From the cell containing the given text, extract its center point as [X, Y] coordinate. 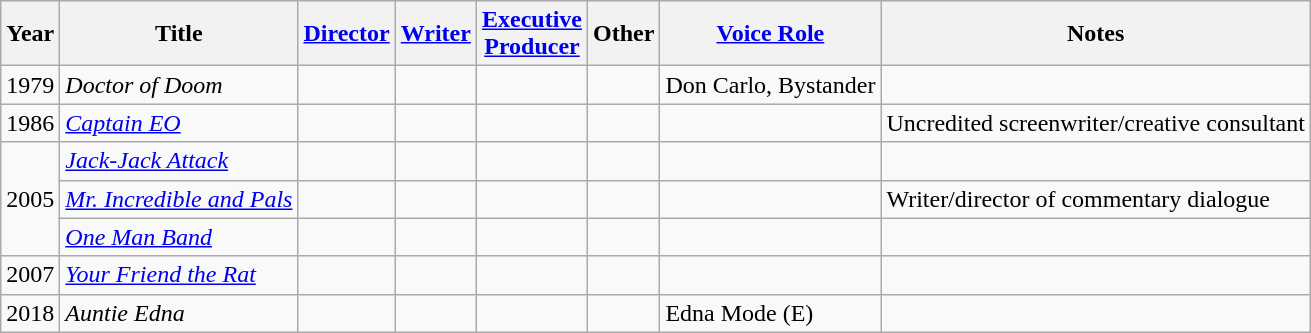
Uncredited screenwriter/creative consultant [1096, 123]
Mr. Incredible and Pals [179, 199]
1979 [30, 85]
Edna Mode (E) [770, 313]
Auntie Edna [179, 313]
Notes [1096, 34]
Director [346, 34]
ExecutiveProducer [532, 34]
Title [179, 34]
1986 [30, 123]
Other [624, 34]
Captain EO [179, 123]
Year [30, 34]
2018 [30, 313]
Don Carlo, Bystander [770, 85]
Your Friend the Rat [179, 275]
One Man Band [179, 237]
Jack-Jack Attack [179, 161]
Voice Role [770, 34]
Writer/director of commentary dialogue [1096, 199]
2005 [30, 199]
Doctor of Doom [179, 85]
Writer [436, 34]
2007 [30, 275]
